Determine the [x, y] coordinate at the center of the cell enclosing the given text.  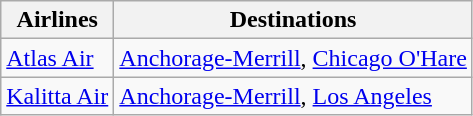
Anchorage-Merrill, Chicago O'Hare [294, 58]
Atlas Air [58, 58]
Destinations [294, 20]
Anchorage-Merrill, Los Angeles [294, 96]
Kalitta Air [58, 96]
Airlines [58, 20]
